Detect which cell encompasses the target text, then output its [X, Y] center coordinate. 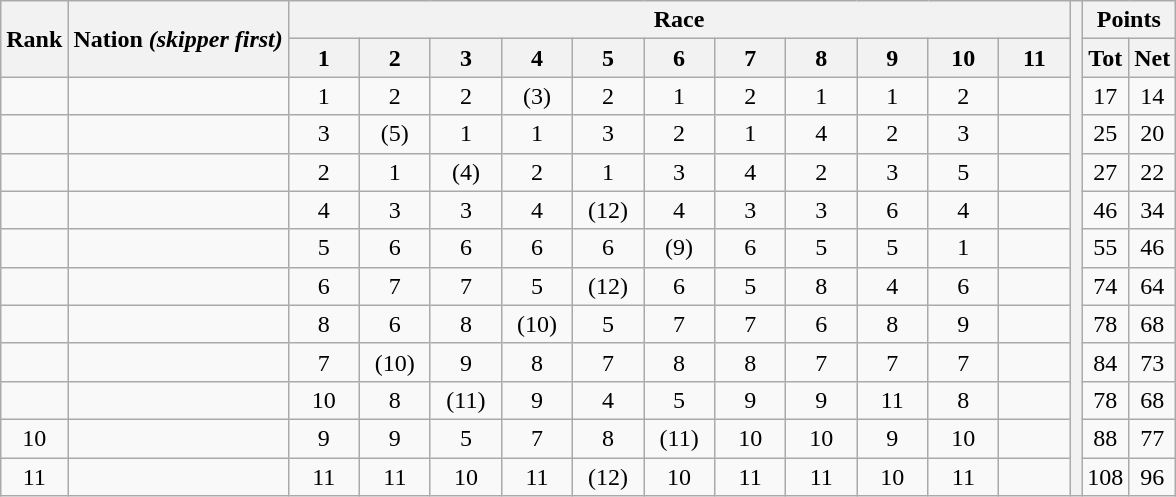
Rank [34, 39]
Points [1129, 20]
22 [1152, 172]
Nation (skipper first) [178, 39]
34 [1152, 210]
(4) [466, 172]
88 [1106, 438]
20 [1152, 134]
(5) [394, 134]
Net [1152, 58]
108 [1106, 477]
74 [1106, 286]
25 [1106, 134]
96 [1152, 477]
Tot [1106, 58]
14 [1152, 96]
73 [1152, 362]
(3) [536, 96]
77 [1152, 438]
17 [1106, 96]
84 [1106, 362]
64 [1152, 286]
27 [1106, 172]
(9) [680, 248]
Race [679, 20]
55 [1106, 248]
